From the cell containing the given text, extract its center point as [X, Y] coordinate. 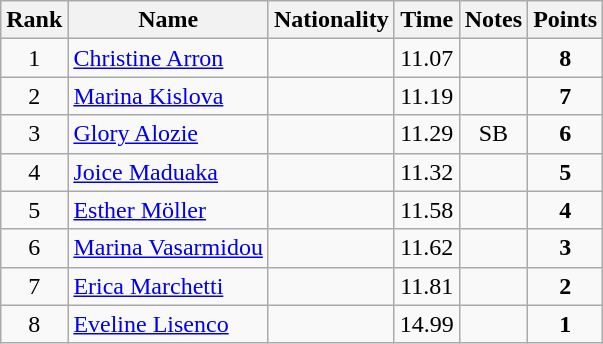
Notes [493, 20]
Nationality [331, 20]
Marina Vasarmidou [168, 248]
Glory Alozie [168, 134]
11.32 [426, 172]
Rank [34, 20]
Joice Maduaka [168, 172]
11.58 [426, 210]
SB [493, 134]
Name [168, 20]
Christine Arron [168, 58]
11.19 [426, 96]
Points [566, 20]
11.81 [426, 286]
Time [426, 20]
11.29 [426, 134]
Esther Möller [168, 210]
Erica Marchetti [168, 286]
Marina Kislova [168, 96]
Eveline Lisenco [168, 324]
11.62 [426, 248]
14.99 [426, 324]
11.07 [426, 58]
